From the cell containing the given text, extract its center point as (x, y) coordinate. 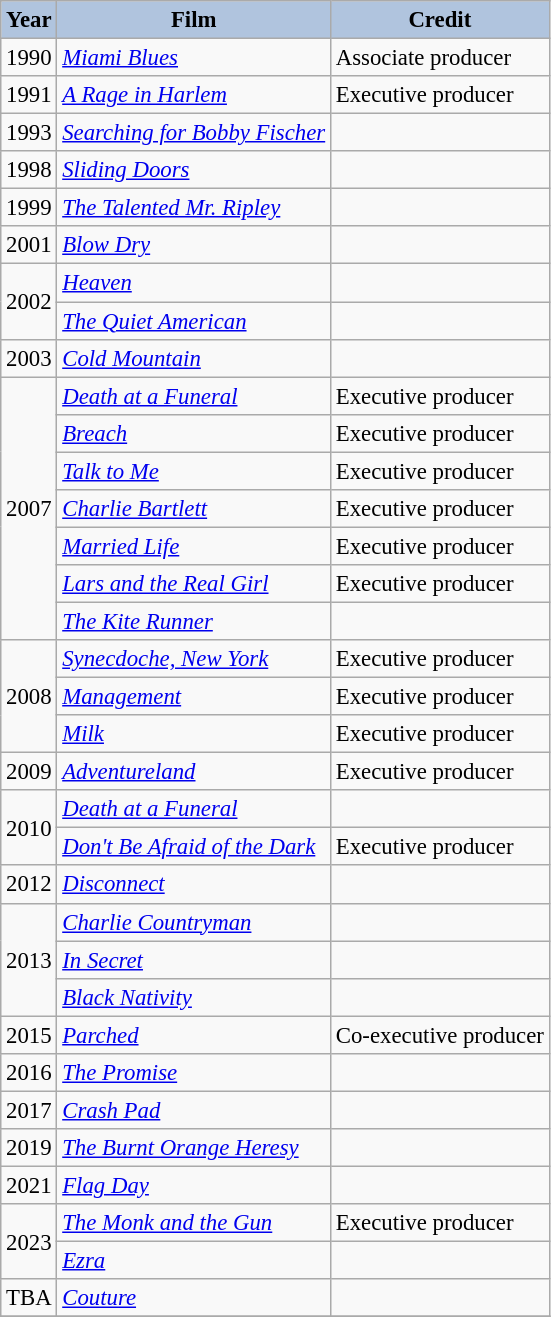
Film (194, 20)
Management (194, 697)
Breach (194, 433)
In Secret (194, 960)
Talk to Me (194, 471)
2016 (29, 1073)
Milk (194, 734)
2010 (29, 828)
Flag Day (194, 1185)
Credit (440, 20)
The Promise (194, 1073)
Charlie Bartlett (194, 509)
Associate producer (440, 58)
Lars and the Real Girl (194, 584)
2019 (29, 1148)
1999 (29, 208)
1993 (29, 133)
2023 (29, 1242)
The Burnt Orange Heresy (194, 1148)
TBA (29, 1298)
2013 (29, 960)
Parched (194, 1035)
Blow Dry (194, 245)
Sliding Doors (194, 170)
2009 (29, 772)
Cold Mountain (194, 358)
The Kite Runner (194, 621)
The Talented Mr. Ripley (194, 208)
Synecdoche, New York (194, 659)
2001 (29, 245)
Miami Blues (194, 58)
Searching for Bobby Fischer (194, 133)
Married Life (194, 546)
Year (29, 20)
Don't Be Afraid of the Dark (194, 847)
A Rage in Harlem (194, 95)
2015 (29, 1035)
Co-executive producer (440, 1035)
2012 (29, 885)
2021 (29, 1185)
Charlie Countryman (194, 922)
Ezra (194, 1261)
2017 (29, 1110)
1998 (29, 170)
The Quiet American (194, 321)
2002 (29, 302)
2008 (29, 696)
1990 (29, 58)
Heaven (194, 283)
2003 (29, 358)
Crash Pad (194, 1110)
2007 (29, 508)
1991 (29, 95)
Couture (194, 1298)
Disconnect (194, 885)
The Monk and the Gun (194, 1223)
Black Nativity (194, 997)
Adventureland (194, 772)
